Extract the [x, y] coordinate from the center of the cell holding the provided text.  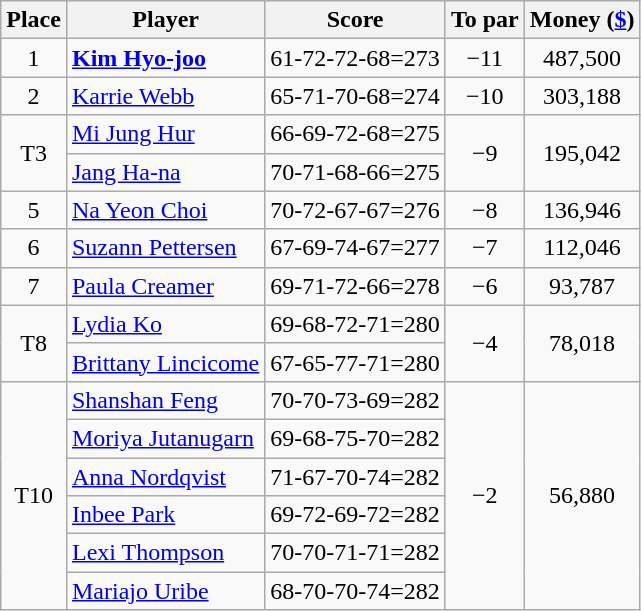
Jang Ha-na [165, 172]
71-67-70-74=282 [356, 477]
−11 [484, 58]
−10 [484, 96]
Na Yeon Choi [165, 210]
6 [34, 248]
Money ($) [582, 20]
69-68-75-70=282 [356, 438]
303,188 [582, 96]
−9 [484, 153]
5 [34, 210]
Karrie Webb [165, 96]
−8 [484, 210]
Score [356, 20]
78,018 [582, 343]
Mi Jung Hur [165, 134]
69-68-72-71=280 [356, 324]
Lydia Ko [165, 324]
To par [484, 20]
56,880 [582, 495]
T3 [34, 153]
Paula Creamer [165, 286]
−4 [484, 343]
61-72-72-68=273 [356, 58]
70-71-68-66=275 [356, 172]
T10 [34, 495]
136,946 [582, 210]
69-72-69-72=282 [356, 515]
T8 [34, 343]
70-72-67-67=276 [356, 210]
67-65-77-71=280 [356, 362]
−6 [484, 286]
Inbee Park [165, 515]
66-69-72-68=275 [356, 134]
487,500 [582, 58]
Anna Nordqvist [165, 477]
70-70-73-69=282 [356, 400]
7 [34, 286]
Moriya Jutanugarn [165, 438]
−7 [484, 248]
69-71-72-66=278 [356, 286]
1 [34, 58]
Place [34, 20]
68-70-70-74=282 [356, 591]
2 [34, 96]
67-69-74-67=277 [356, 248]
Suzann Pettersen [165, 248]
Kim Hyo-joo [165, 58]
Lexi Thompson [165, 553]
195,042 [582, 153]
70-70-71-71=282 [356, 553]
−2 [484, 495]
65-71-70-68=274 [356, 96]
112,046 [582, 248]
Brittany Lincicome [165, 362]
Shanshan Feng [165, 400]
Player [165, 20]
Mariajo Uribe [165, 591]
93,787 [582, 286]
